Return the (x, y) coordinate for the center point of the cell that contains the specified text.  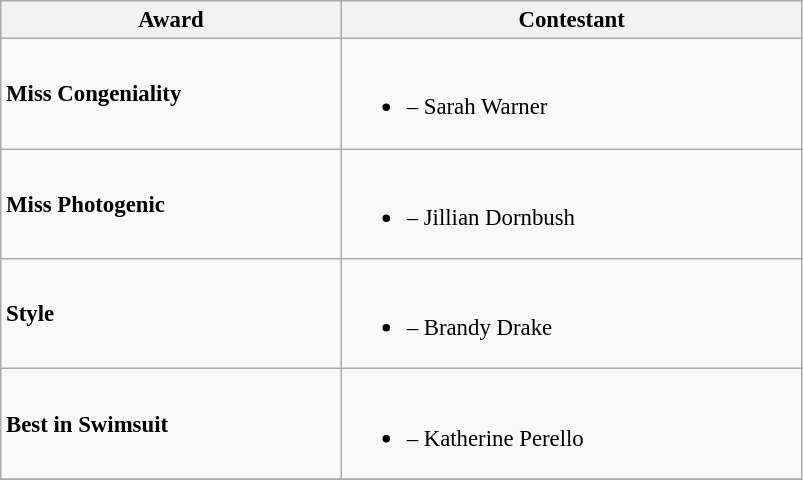
Style (172, 314)
Award (172, 20)
Miss Congeniality (172, 94)
– Sarah Warner (572, 94)
– Brandy Drake (572, 314)
Miss Photogenic (172, 204)
– Jillian Dornbush (572, 204)
Contestant (572, 20)
– Katherine Perello (572, 424)
Best in Swimsuit (172, 424)
